Scan for the cell matching the given text and deliver its [X, Y] coordinate at center. 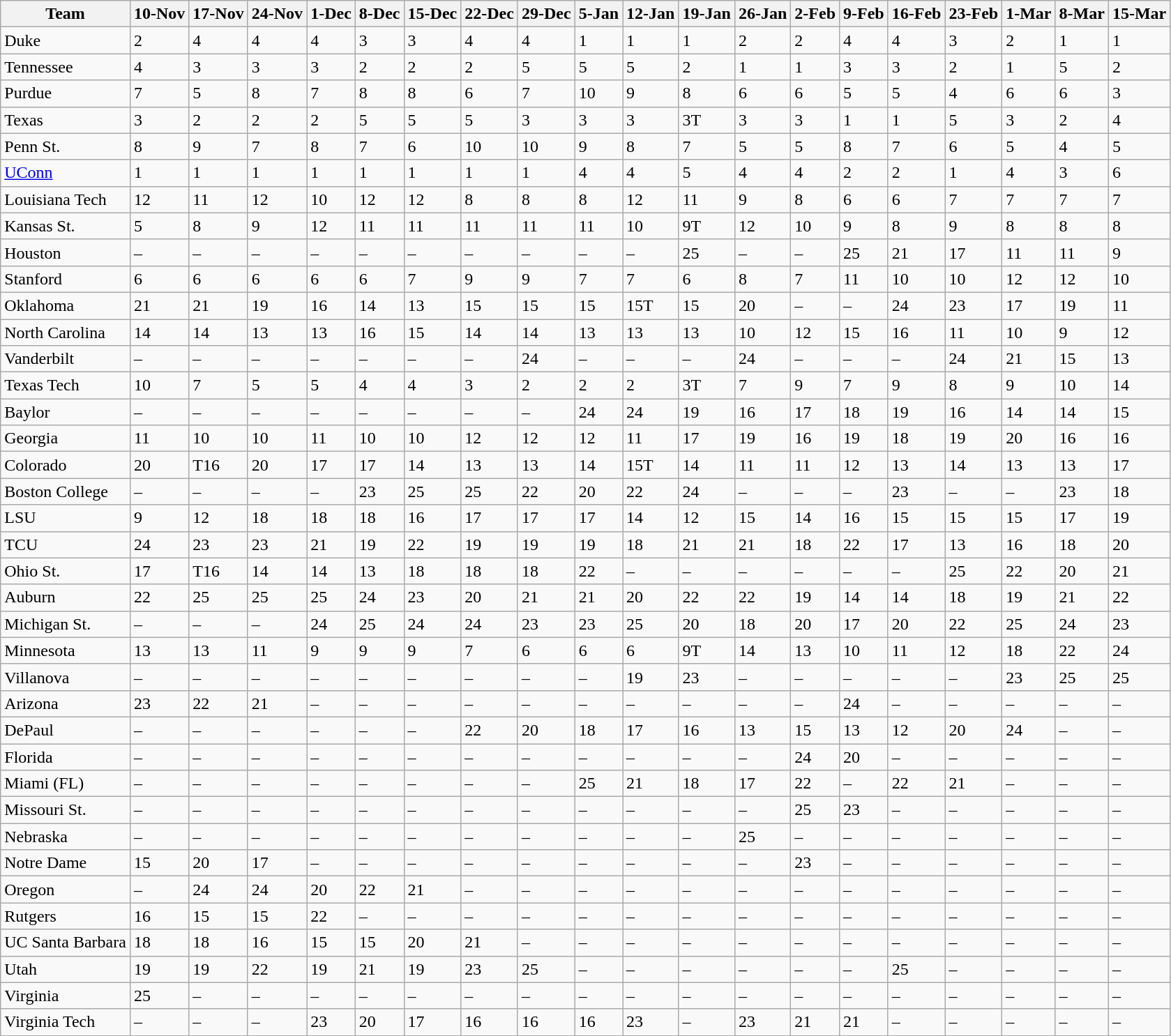
Colorado [66, 465]
Arizona [66, 703]
Virginia [66, 996]
Texas [66, 120]
Missouri St. [66, 810]
TCU [66, 544]
Minnesota [66, 650]
Purdue [66, 93]
Duke [66, 40]
LSU [66, 518]
2-Feb [815, 14]
17-Nov [218, 14]
26-Jan [762, 14]
Vanderbilt [66, 359]
UC Santa Barbara [66, 943]
10-Nov [159, 14]
Miami (FL) [66, 784]
Villanova [66, 677]
24-Nov [277, 14]
29-Dec [546, 14]
22-Dec [490, 14]
Georgia [66, 439]
12-Jan [651, 14]
Stanford [66, 279]
Kansas St. [66, 226]
Auburn [66, 597]
Louisiana Tech [66, 199]
9-Feb [864, 14]
Notre Dame [66, 863]
23-Feb [974, 14]
5-Jan [598, 14]
Florida [66, 756]
Penn St. [66, 146]
UConn [66, 173]
DePaul [66, 730]
Houston [66, 252]
Tennessee [66, 67]
Virginia Tech [66, 1022]
16-Feb [916, 14]
1-Dec [331, 14]
8-Dec [379, 14]
19-Jan [707, 14]
Oregon [66, 890]
15-Mar [1139, 14]
Rutgers [66, 916]
1-Mar [1029, 14]
Boston College [66, 492]
Baylor [66, 412]
8-Mar [1082, 14]
Texas Tech [66, 386]
Nebraska [66, 837]
Utah [66, 969]
Team [66, 14]
North Carolina [66, 333]
Ohio St. [66, 571]
Oklahoma [66, 305]
15-Dec [432, 14]
Michigan St. [66, 624]
